Pinpoint the cell where the given text exists, returning its [X, Y] midpoint coordinate. 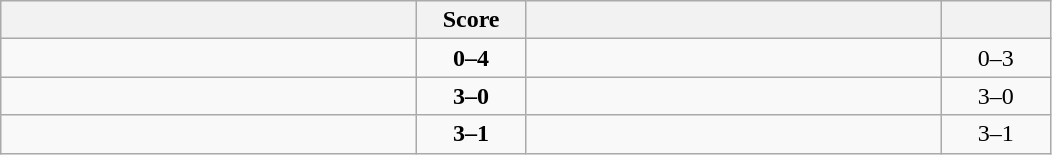
0–4 [472, 58]
Score [472, 20]
0–3 [996, 58]
